Identify which cell holds the provided text, then report its [X, Y] central coordinate. 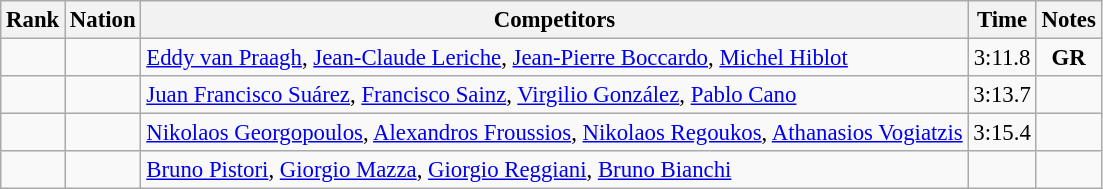
Eddy van Praagh, Jean-Claude Leriche, Jean-Pierre Boccardo, Michel Hiblot [554, 58]
Nikolaos Georgopoulos, Alexandros Froussios, Nikolaos Regoukos, Athanasios Vogiatzis [554, 133]
Nation [103, 20]
3:13.7 [1002, 95]
Bruno Pistori, Giorgio Mazza, Giorgio Reggiani, Bruno Bianchi [554, 170]
Time [1002, 20]
3:11.8 [1002, 58]
3:15.4 [1002, 133]
Competitors [554, 20]
Notes [1068, 20]
Juan Francisco Suárez, Francisco Sainz, Virgilio González, Pablo Cano [554, 95]
GR [1068, 58]
Rank [33, 20]
